Pinpoint the cell where the given text exists, returning its [x, y] midpoint coordinate. 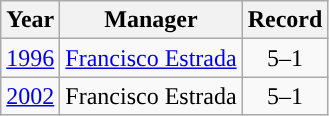
Record [285, 20]
Year [30, 20]
Manager [151, 20]
1996 [30, 58]
2002 [30, 96]
